Identify which cell holds the provided text, then report its [X, Y] central coordinate. 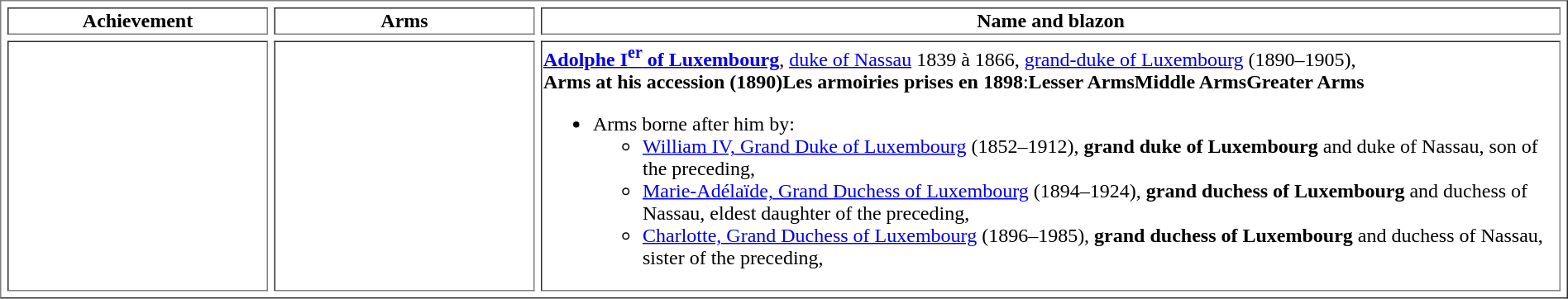
Name and blazon [1050, 21]
Achievement [137, 21]
Arms [405, 21]
